From the cell containing the given text, extract its center point as (X, Y) coordinate. 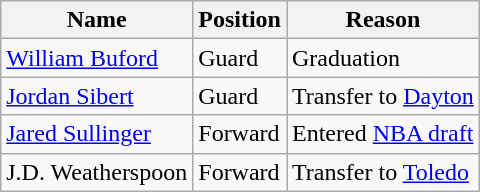
Jordan Sibert (97, 96)
Transfer to Toledo (382, 172)
Position (240, 20)
Name (97, 20)
Graduation (382, 58)
Transfer to Dayton (382, 96)
Entered NBA draft (382, 134)
William Buford (97, 58)
J.D. Weatherspoon (97, 172)
Reason (382, 20)
Jared Sullinger (97, 134)
